Search for the cell housing the specified text and yield its (x, y) center coordinate. 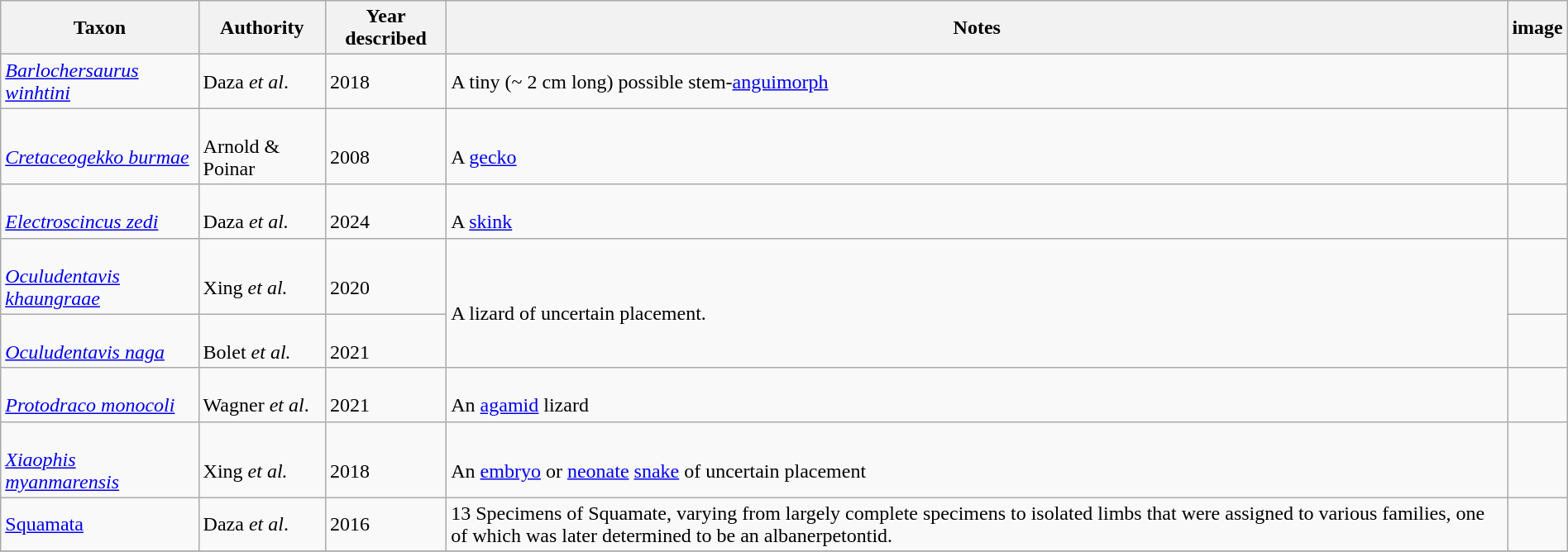
Xiaophis myanmarensis (99, 459)
Authority (261, 28)
2008 (385, 146)
Barlochersaurus winhtini (99, 81)
A lizard of uncertain placement. (978, 302)
Electroscincus zedi (99, 212)
Oculudentavis naga (99, 340)
image (1537, 28)
An embryo or neonate snake of uncertain placement (978, 459)
2016 (385, 524)
Wagner et al. (261, 395)
Protodraco monocoli (99, 395)
2020 (385, 276)
Notes (978, 28)
2024 (385, 212)
An agamid lizard (978, 395)
A tiny (~ 2 cm long) possible stem-anguimorph (978, 81)
Cretaceogekko burmae (99, 146)
Arnold & Poinar (261, 146)
Bolet et al. (261, 340)
Taxon (99, 28)
Year described (385, 28)
A gecko (978, 146)
Squamata (99, 524)
Oculudentavis khaungraae (99, 276)
A skink (978, 212)
